Capture the cell that displays the provided text and extract its [x, y] central coordinate. 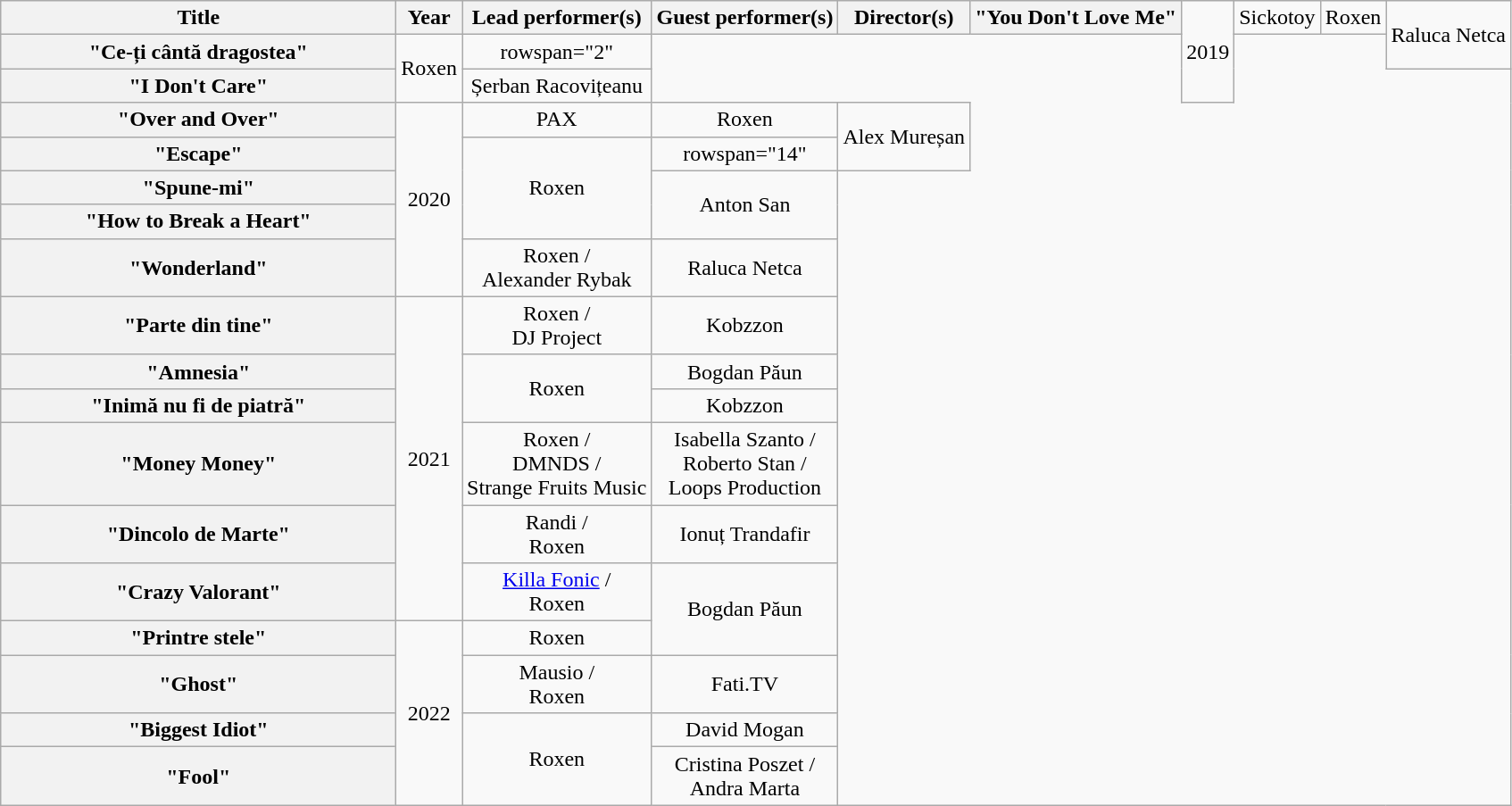
rowspan="2" [557, 52]
"Escape" [198, 154]
Alex Mureșan [904, 137]
Director(s) [904, 18]
"How to Break a Heart" [198, 221]
rowspan="14" [744, 154]
"Spune-mi" [198, 187]
"Biggest Idiot" [198, 730]
Randi /Roxen [557, 534]
Guest performer(s) [744, 18]
Roxen /Alexander Rybak [557, 268]
"Money Money" [198, 463]
2019 [1209, 52]
Killa Fonic /Roxen [557, 593]
"You Don't Love Me" [1076, 18]
Roxen /DJ Project [557, 325]
Lead performer(s) [557, 18]
"Over and Over" [198, 120]
"I Don't Care" [198, 86]
2020 [429, 200]
"Printre stele" [198, 638]
"Dincolo de Marte" [198, 534]
2022 [429, 713]
Cristina Poszet /Andra Marta [744, 777]
Year [429, 18]
Fati.TV [744, 684]
PAX [557, 120]
David Mogan [744, 730]
Anton San [744, 204]
"Fool" [198, 777]
Roxen /DMNDS /Strange Fruits Music [557, 463]
Ionuț Trandafir [744, 534]
Sickotoy [1277, 18]
2021 [429, 459]
"Crazy Valorant" [198, 593]
Title [198, 18]
"Wonderland" [198, 268]
"Ghost" [198, 684]
Mausio /Roxen [557, 684]
"Parte din tine" [198, 325]
Șerban Racovițeanu [557, 86]
"Inimă nu fi de piatră" [198, 405]
"Amnesia" [198, 371]
Isabella Szanto /Roberto Stan /Loops Production [744, 463]
"Ce-ți cântă dragostea" [198, 52]
